Scan for the cell matching the given text and deliver its (X, Y) coordinate at center. 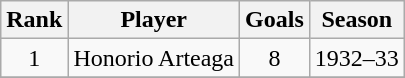
Rank (34, 20)
8 (275, 58)
Goals (275, 20)
Season (356, 20)
1932–33 (356, 58)
Honorio Arteaga (154, 58)
Player (154, 20)
1 (34, 58)
